Output the [X, Y] coordinate of the center of the cell containing the given text.  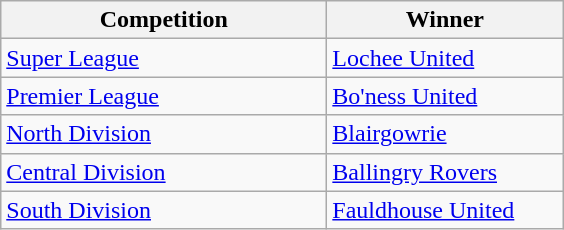
Ballingry Rovers [445, 172]
Winner [445, 20]
Super League [164, 58]
Bo'ness United [445, 96]
Fauldhouse United [445, 210]
North Division [164, 134]
South Division [164, 210]
Central Division [164, 172]
Lochee United [445, 58]
Competition [164, 20]
Premier League [164, 96]
Blairgowrie [445, 134]
